Scan for the cell matching the given text and deliver its (x, y) coordinate at center. 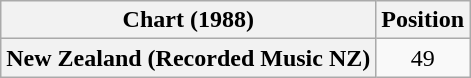
Position (423, 20)
49 (423, 58)
New Zealand (Recorded Music NZ) (188, 58)
Chart (1988) (188, 20)
